Find where the given text appears and provide that cell's center as (x, y) coordinate. 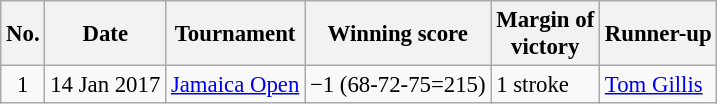
Runner-up (658, 34)
Jamaica Open (236, 85)
1 stroke (546, 85)
1 (23, 85)
No. (23, 34)
Tournament (236, 34)
14 Jan 2017 (106, 85)
Winning score (398, 34)
Tom Gillis (658, 85)
−1 (68-72-75=215) (398, 85)
Date (106, 34)
Margin ofvictory (546, 34)
